Identify which cell holds the provided text, then report its [X, Y] central coordinate. 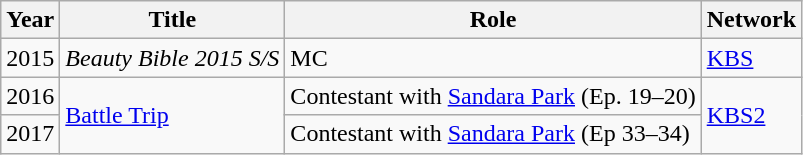
2015 [30, 58]
Title [172, 20]
Contestant with Sandara Park (Ep 33–34) [493, 134]
Battle Trip [172, 115]
Year [30, 20]
Beauty Bible 2015 S/S [172, 58]
Contestant with Sandara Park (Ep. 19–20) [493, 96]
MC [493, 58]
Network [751, 20]
2016 [30, 96]
2017 [30, 134]
KBS2 [751, 115]
KBS [751, 58]
Role [493, 20]
